Determine the [X, Y] coordinate at the center of the cell enclosing the given text.  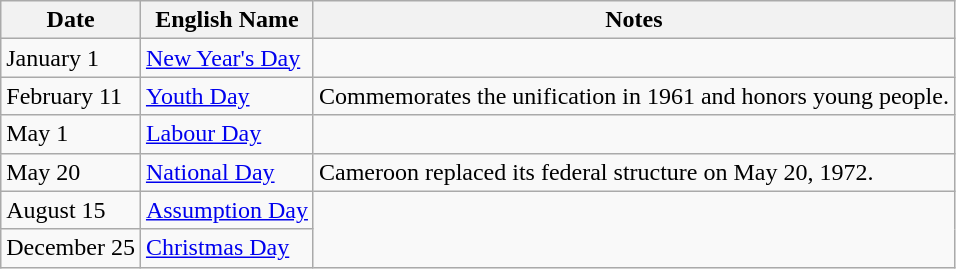
Notes [634, 20]
New Year's Day [226, 58]
Youth Day [226, 96]
February 11 [71, 96]
English Name [226, 20]
Commemorates the unification in 1961 and honors young people. [634, 96]
Christmas Day [226, 248]
Assumption Day [226, 210]
National Day [226, 172]
August 15 [71, 210]
Labour Day [226, 134]
Cameroon replaced its federal structure on May 20, 1972. [634, 172]
December 25 [71, 248]
May 1 [71, 134]
May 20 [71, 172]
Date [71, 20]
January 1 [71, 58]
